Detect which cell encompasses the target text, then output its [X, Y] center coordinate. 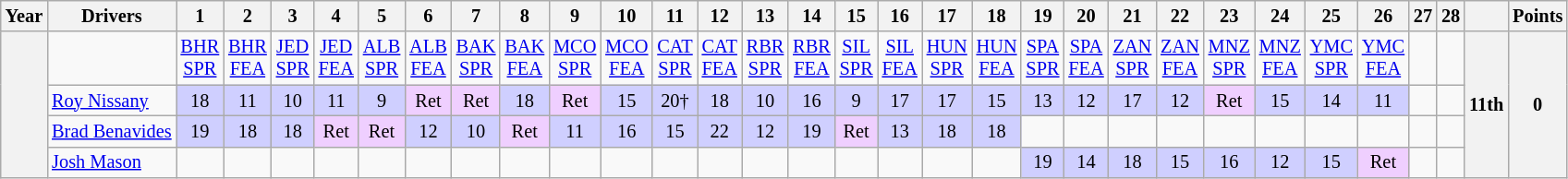
20† [675, 101]
BAKSPR [477, 58]
SILFEA [900, 58]
RBRSPR [765, 58]
ZANSPR [1133, 58]
27 [1423, 16]
ALBSPR [382, 58]
11th [1486, 105]
SPAFEA [1086, 58]
8 [525, 16]
SPASPR [1042, 58]
YMCFEA [1383, 58]
26 [1383, 16]
JEDFEA [336, 58]
6 [428, 16]
28 [1451, 16]
Roy Nissany [111, 101]
Brad Benavides [111, 131]
24 [1281, 16]
MCOFEA [626, 58]
SILSPR [857, 58]
RBRFEA [811, 58]
4 [336, 16]
20 [1086, 16]
21 [1133, 16]
3 [293, 16]
Josh Mason [111, 162]
0 [1538, 105]
JEDSPR [293, 58]
HUNFEA [997, 58]
MCOSPR [575, 58]
HUNSPR [947, 58]
BHRSPR [201, 58]
YMCSPR [1331, 58]
ZANFEA [1180, 58]
MNZSPR [1229, 58]
MNZFEA [1281, 58]
CATSPR [675, 58]
2 [248, 16]
5 [382, 16]
23 [1229, 16]
Year [24, 16]
7 [477, 16]
ALBFEA [428, 58]
1 [201, 16]
CATFEA [720, 58]
BHRFEA [248, 58]
Drivers [111, 16]
BAKFEA [525, 58]
Points [1538, 16]
25 [1331, 16]
